From the cell containing the given text, extract its center point as [X, Y] coordinate. 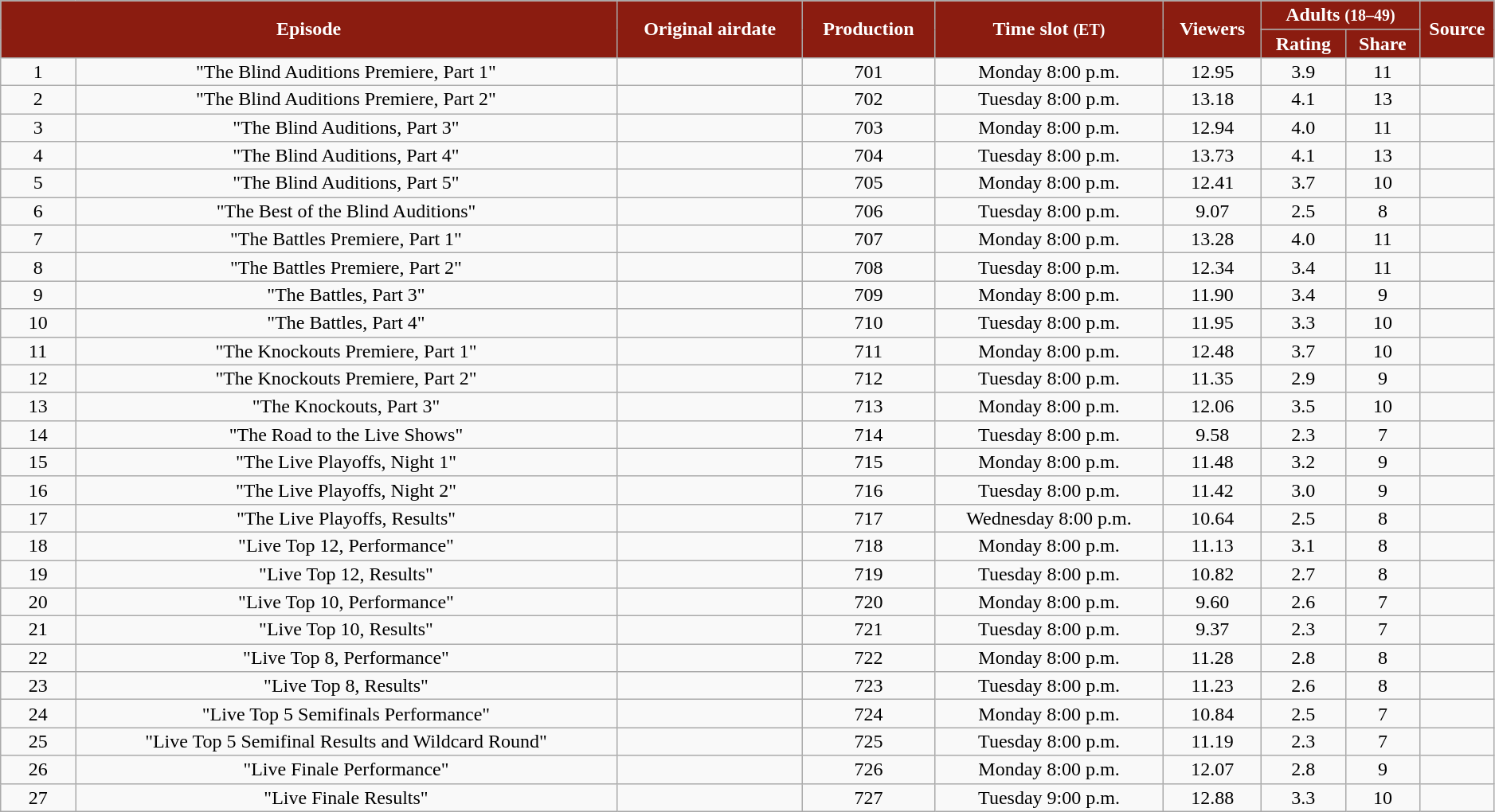
"Live Top 10, Performance" [346, 602]
"The Live Playoffs, Results" [346, 517]
711 [868, 350]
21 [38, 630]
19 [38, 575]
11.23 [1212, 686]
725 [868, 742]
Original airdate [709, 29]
702 [868, 99]
12.34 [1212, 267]
712 [868, 379]
703 [868, 127]
3 [38, 127]
3.5 [1303, 406]
"The Best of the Blind Auditions" [346, 212]
2.9 [1303, 379]
9.37 [1212, 630]
23 [38, 686]
9.07 [1212, 212]
"The Blind Auditions, Part 3" [346, 127]
718 [868, 546]
708 [868, 267]
13.18 [1212, 99]
11.48 [1212, 462]
Production [868, 29]
2 [38, 99]
709 [868, 295]
"Live Finale Results" [346, 798]
12.95 [1212, 72]
18 [38, 546]
"Live Top 8, Results" [346, 686]
"The Battles Premiere, Part 1" [346, 239]
11.35 [1212, 379]
"The Road to the Live Shows" [346, 435]
707 [868, 239]
"The Live Playoffs, Night 1" [346, 462]
Wednesday 8:00 p.m. [1049, 517]
"Live Top 10, Results" [346, 630]
723 [868, 686]
14 [38, 435]
24 [38, 713]
716 [868, 490]
Viewers [1212, 29]
"The Battles Premiere, Part 2" [346, 267]
1 [38, 72]
"Live Top 5 Semifinals Performance" [346, 713]
13.28 [1212, 239]
727 [868, 798]
12.07 [1212, 769]
11.19 [1212, 742]
720 [868, 602]
5 [38, 183]
"Live Top 5 Semifinal Results and Wildcard Round" [346, 742]
3.2 [1303, 462]
Rating [1303, 43]
"The Blind Auditions, Part 5" [346, 183]
25 [38, 742]
12.06 [1212, 406]
"The Battles, Part 3" [346, 295]
Tuesday 9:00 p.m. [1049, 798]
Time slot (ET) [1049, 29]
10.82 [1212, 575]
"Live Finale Performance" [346, 769]
3.1 [1303, 546]
714 [868, 435]
9.60 [1212, 602]
11.90 [1212, 295]
722 [868, 658]
721 [868, 630]
4 [38, 156]
"The Knockouts Premiere, Part 2" [346, 379]
"The Blind Auditions, Part 4" [346, 156]
11.42 [1212, 490]
12.41 [1212, 183]
12.48 [1212, 350]
706 [868, 212]
27 [38, 798]
"Live Top 12, Results" [346, 575]
13.73 [1212, 156]
713 [868, 406]
15 [38, 462]
724 [868, 713]
3.0 [1303, 490]
"The Live Playoffs, Night 2" [346, 490]
9.58 [1212, 435]
12 [38, 379]
10.64 [1212, 517]
710 [868, 323]
11.95 [1212, 323]
20 [38, 602]
12.88 [1212, 798]
2.7 [1303, 575]
705 [868, 183]
"The Knockouts, Part 3" [346, 406]
719 [868, 575]
726 [868, 769]
Episode [309, 29]
704 [868, 156]
"Live Top 8, Performance" [346, 658]
717 [868, 517]
"The Blind Auditions Premiere, Part 1" [346, 72]
10.84 [1212, 713]
"Live Top 12, Performance" [346, 546]
12.94 [1212, 127]
17 [38, 517]
701 [868, 72]
Source [1458, 29]
715 [868, 462]
"The Blind Auditions Premiere, Part 2" [346, 99]
22 [38, 658]
11.28 [1212, 658]
11.13 [1212, 546]
Adults (18–49) [1340, 16]
"The Knockouts Premiere, Part 1" [346, 350]
3.9 [1303, 72]
26 [38, 769]
6 [38, 212]
Share [1383, 43]
"The Battles, Part 4" [346, 323]
16 [38, 490]
